Provide the (x, y) coordinate of the cell's center where the given text is located.  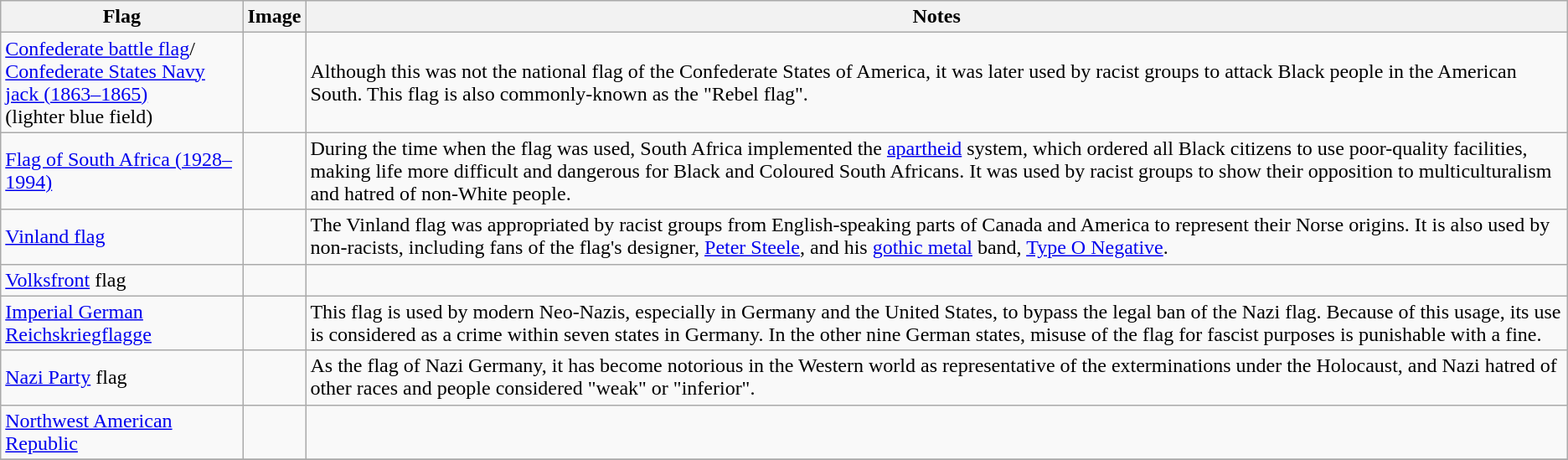
Flag of South Africa (1928–1994) (122, 171)
Nazi Party flag (122, 377)
Confederate battle flag/Confederate States Navy jack (1863–1865)(lighter blue field) (122, 82)
Imperial German Reichskriegflagge (122, 323)
Flag (122, 17)
Image (275, 17)
Vinland flag (122, 236)
Northwest American Republic (122, 432)
Volksfront flag (122, 280)
Notes (936, 17)
